Extract the [x, y] coordinate from the center of the cell holding the provided text.  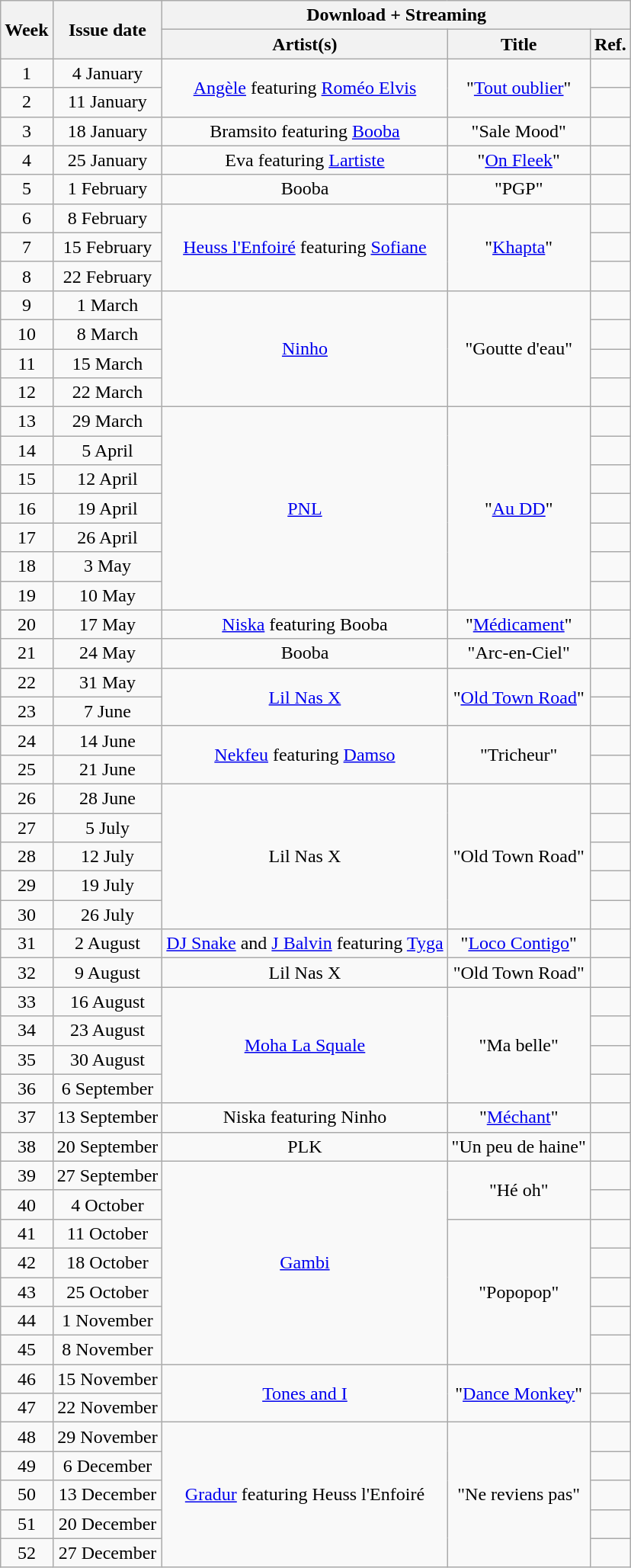
3 May [107, 566]
5 July [107, 827]
20 [27, 624]
41 [27, 1233]
27 December [107, 1553]
14 [27, 451]
13 [27, 422]
15 [27, 479]
DJ Snake and J Balvin featuring Tyga [305, 944]
PLK [305, 1146]
"Khapta" [518, 247]
2 [27, 102]
11 January [107, 102]
45 [27, 1350]
29 November [107, 1437]
27 September [107, 1175]
Title [518, 44]
9 [27, 305]
43 [27, 1292]
19 [27, 595]
"On Fleek" [518, 160]
22 February [107, 276]
12 [27, 393]
23 [27, 711]
29 March [107, 422]
1 November [107, 1321]
4 October [107, 1204]
Niska featuring Booba [305, 624]
"Tout oublier" [518, 88]
29 [27, 886]
33 [27, 1002]
16 August [107, 1002]
19 April [107, 508]
"Ma belle" [518, 1045]
7 June [107, 711]
Ninho [305, 348]
Angèle featuring Roméo Elvis [305, 88]
2 August [107, 944]
"Méchant" [518, 1117]
Nekfeu featuring Damso [305, 755]
Niska featuring Ninho [305, 1117]
13 December [107, 1495]
20 December [107, 1524]
19 July [107, 886]
23 August [107, 1031]
42 [27, 1262]
27 [27, 827]
47 [27, 1408]
5 [27, 189]
9 August [107, 973]
"Médicament" [518, 624]
13 September [107, 1117]
51 [27, 1524]
Tones and I [305, 1393]
48 [27, 1437]
"Loco Contigo" [518, 944]
18 [27, 566]
28 June [107, 798]
10 May [107, 595]
22 November [107, 1408]
22 March [107, 393]
4 January [107, 73]
21 June [107, 769]
"Hé oh" [518, 1190]
Heuss l'Enfoiré featuring Sofiane [305, 247]
26 [27, 798]
"Dance Monkey" [518, 1393]
20 September [107, 1146]
Gradur featuring Heuss l'Enfoiré [305, 1495]
1 March [107, 305]
35 [27, 1060]
14 June [107, 740]
17 May [107, 624]
16 [27, 508]
30 [27, 915]
18 January [107, 131]
25 January [107, 160]
37 [27, 1117]
49 [27, 1466]
40 [27, 1204]
46 [27, 1379]
4 [27, 160]
18 October [107, 1262]
15 February [107, 247]
26 April [107, 537]
8 February [107, 218]
Ref. [610, 44]
36 [27, 1089]
34 [27, 1031]
52 [27, 1553]
Download + Streaming [396, 15]
1 February [107, 189]
12 July [107, 857]
25 October [107, 1292]
Eva featuring Lartiste [305, 160]
15 November [107, 1379]
7 [27, 247]
50 [27, 1495]
"Sale Mood" [518, 131]
Gambi [305, 1262]
Moha La Squale [305, 1045]
32 [27, 973]
30 August [107, 1060]
"PGP" [518, 189]
15 March [107, 364]
22 [27, 682]
21 [27, 653]
38 [27, 1146]
1 [27, 73]
31 May [107, 682]
Bramsito featuring Booba [305, 131]
24 [27, 740]
"Tricheur" [518, 755]
Week [27, 30]
39 [27, 1175]
17 [27, 537]
25 [27, 769]
28 [27, 857]
"Arc-en-Ciel" [518, 653]
12 April [107, 479]
8 [27, 276]
8 November [107, 1350]
26 July [107, 915]
6 December [107, 1466]
6 [27, 218]
24 May [107, 653]
3 [27, 131]
44 [27, 1321]
"Un peu de haine" [518, 1146]
5 April [107, 451]
Artist(s) [305, 44]
10 [27, 334]
"Popopop" [518, 1291]
8 March [107, 334]
31 [27, 944]
11 [27, 364]
"Goutte d'eau" [518, 348]
PNL [305, 508]
6 September [107, 1089]
11 October [107, 1233]
"Ne reviens pas" [518, 1495]
Issue date [107, 30]
"Au DD" [518, 508]
